Pinpoint the cell where the given text exists, returning its [x, y] midpoint coordinate. 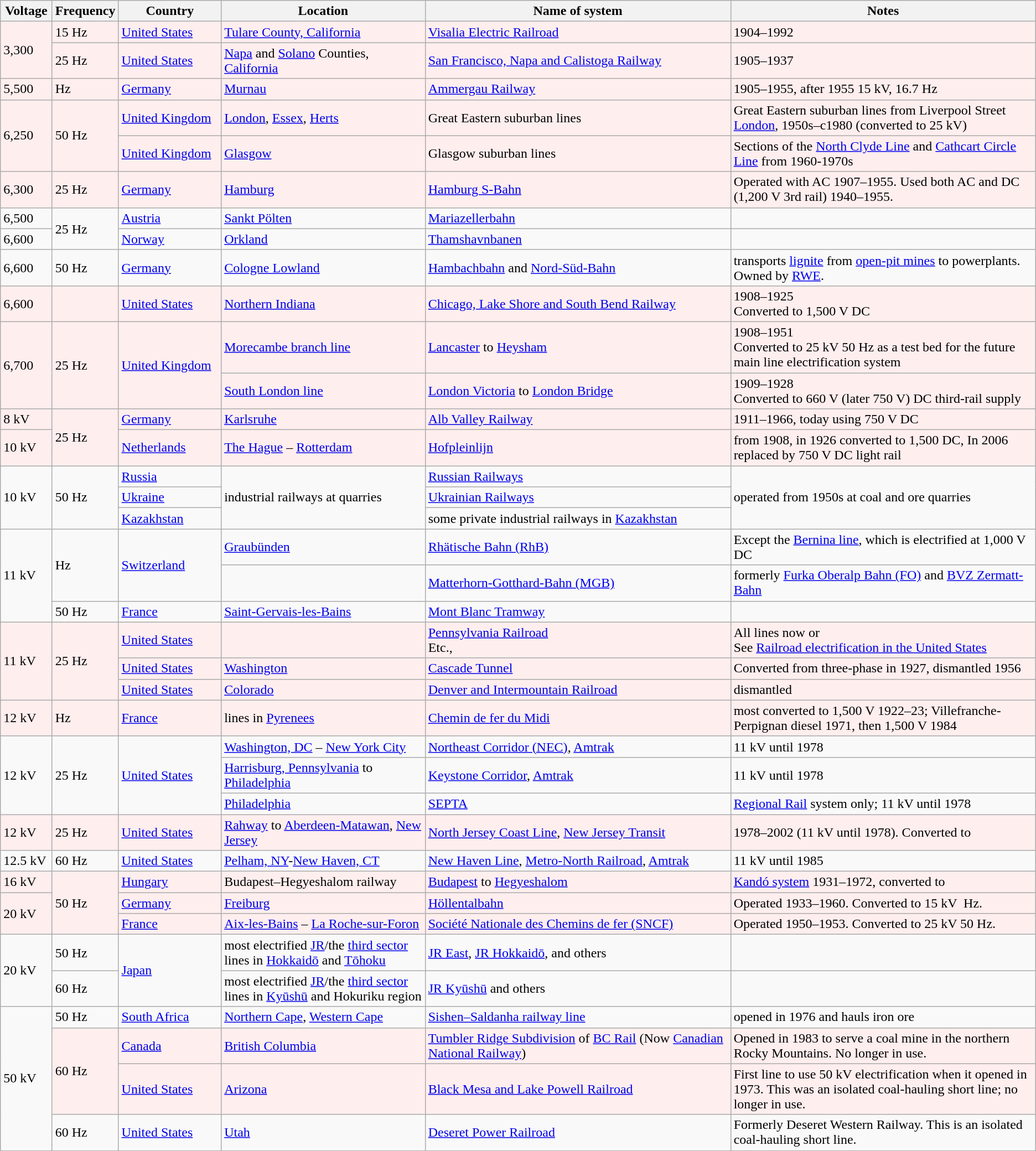
opened in 1976 and hauls iron ore [883, 1017]
Ukraine [170, 497]
Opened in 1983 to serve a coal mine in the northern Rocky Mountains. No longer in use. [883, 1046]
6,700 [27, 365]
6,250 [27, 136]
Formerly Deseret Western Railway. This is an isolated coal-hauling short line. [883, 1132]
Pennsylvania RailroadEtc., [578, 640]
Cologne Lowland [323, 268]
Matterhorn-Gotthard-Bahn (MGB) [578, 583]
Kandó system 1931–1972, converted to [883, 882]
Orkland [323, 239]
Sishen–Saldanha railway line [578, 1017]
All lines now or See Railroad electrification in the United States [883, 640]
operated from 1950s at coal and ore quarries [883, 497]
1908–1925Converted to 1,500 V DC [883, 303]
11 kV until 1985 [883, 861]
Washington, DC – New York City [323, 746]
6,500 [27, 218]
1911–1966, today using 750 V DC [883, 419]
lines in Pyrenees [323, 718]
Rhätische Bahn (RhB) [578, 547]
Great Eastern suburban lines from Liverpool Street London, 1950s–c1980 (converted to 25 kV) [883, 117]
San Francisco, Napa and Calistoga Railway [578, 61]
Alb Valley Railway [578, 419]
The Hague – Rotterdam [323, 448]
Name of system [578, 11]
Country [170, 11]
Morecambe branch line [323, 347]
Karlsruhe [323, 419]
Harrisburg, Pennsylvania to Philadelphia [323, 775]
London Victoria to London Bridge [578, 391]
15 Hz [85, 32]
Norway [170, 239]
Société Nationale des Chemins de fer (SNCF) [578, 924]
Colorado [323, 689]
Washington [323, 668]
JR East, JR Hokkaidō, and others [578, 953]
from 1908, in 1926 converted to 1,500 DC, In 2006 replaced by 750 V DC light rail [883, 448]
Keystone Corridor, Amtrak [578, 775]
Rahway to Aberdeen-Matawan, New Jersey [323, 832]
Cascade Tunnel [578, 668]
Glasgow suburban lines [578, 154]
Denver and Intermountain Railroad [578, 689]
Great Eastern suburban lines [578, 117]
Höllentalbahn [578, 903]
Freiburg [323, 903]
Japan [170, 971]
Tulare County, California [323, 32]
industrial railways at quarries [323, 497]
Thamshavnbanen [578, 239]
South London line [323, 391]
8 kV [27, 419]
Operated 1950–1953. Converted to 25 kV 50 Hz. [883, 924]
some private industrial railways in Kazakhstan [578, 519]
Murnau [323, 89]
most converted to 1,500 V 1922–23; Villefranche-Perpignan diesel 1971, then 1,500 V 1984 [883, 718]
dismantled [883, 689]
Russia [170, 476]
1905–1937 [883, 61]
SEPTA [578, 803]
Pelham, NY-New Haven, CT [323, 861]
Northern Cape, Western Cape [323, 1017]
1909–1928Converted to 660 V (later 750 V) DC third-rail supply [883, 391]
Northern Indiana [323, 303]
1905–1955, after 1955 15 kV, 16.7 Hz [883, 89]
formerly Furka Oberalp Bahn (FO) and BVZ Zermatt-Bahn [883, 583]
Budapest to Hegyeshalom [578, 882]
most electrified JR/the third sector lines in Kyūshū and Hokuriku region [323, 988]
3,300 [27, 50]
12.5 kV [27, 861]
South Africa [170, 1017]
Lancaster to Heysham [578, 347]
Canada [170, 1046]
1904–1992 [883, 32]
Saint-Gervais-les-Bains [323, 611]
Chemin de fer du Midi [578, 718]
Frequency [85, 11]
Tumbler Ridge Subdivision of BC Rail (Now Canadian National Railway) [578, 1046]
Location [323, 11]
50 kV [27, 1079]
16 kV [27, 882]
Converted from three-phase in 1927, dismantled 1956 [883, 668]
Philadelphia [323, 803]
Kazakhstan [170, 519]
Mariazellerbahn [578, 218]
Graubünden [323, 547]
Operated 1933–1960. Converted to 15 kV Hz. [883, 903]
Except the Bernina line, which is electrified at 1,000 V DC [883, 547]
most electrified JR/the third sector lines in Hokkaidō and Tōhoku [323, 953]
Russian Railways [578, 476]
Ammergau Railway [578, 89]
Budapest–Hegyeshalom railway [323, 882]
London, Essex, Herts [323, 117]
Arizona [323, 1089]
5,500 [27, 89]
Aix-les-Bains – La Roche-sur-Foron [323, 924]
transports lignite from open-pit mines to powerplants. Owned by RWE. [883, 268]
Hamburg [323, 189]
Visalia Electric Railroad [578, 32]
First line to use 50 kV electrification when it opened in 1973. This was an isolated coal-hauling short line; no longer in use. [883, 1089]
Chicago, Lake Shore and South Bend Railway [578, 303]
Black Mesa and Lake Powell Railroad [578, 1089]
North Jersey Coast Line, New Jersey Transit [578, 832]
Napa and Solano Counties, California [323, 61]
Notes [883, 11]
Sankt Pölten [323, 218]
1978–2002 (11 kV until 1978). Converted to [883, 832]
Voltage [27, 11]
British Columbia [323, 1046]
Hamburg S-Bahn [578, 189]
Regional Rail system only; 11 kV until 1978 [883, 803]
6,300 [27, 189]
JR Kyūshū and others [578, 988]
Ukrainian Railways [578, 497]
Hambachbahn and Nord-Süd-Bahn [578, 268]
Austria [170, 218]
Utah [323, 1132]
Glasgow [323, 154]
Hofpleinlijn [578, 448]
Deseret Power Railroad [578, 1132]
Hungary [170, 882]
1908–1951Converted to 25 kV 50 Hz as a test bed for the future main line electrification system [883, 347]
Mont Blanc Tramway [578, 611]
Netherlands [170, 448]
Operated with AC 1907–1955. Used both AC and DC (1,200 V 3rd rail) 1940–1955. [883, 189]
Switzerland [170, 565]
Northeast Corridor (NEC), Amtrak [578, 746]
New Haven Line, Metro-North Railroad, Amtrak [578, 861]
Sections of the North Clyde Line and Cathcart Circle Line from 1960-1970s [883, 154]
